Return the [X, Y] coordinate for the center point of the cell that contains the specified text.  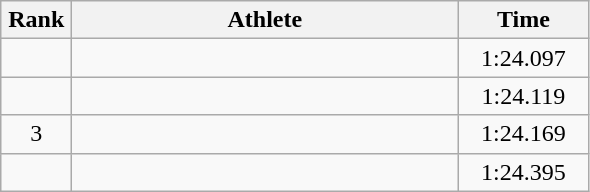
3 [36, 134]
1:24.395 [524, 172]
Rank [36, 20]
1:24.097 [524, 58]
1:24.119 [524, 96]
Time [524, 20]
Athlete [265, 20]
1:24.169 [524, 134]
